Determine the (x, y) coordinate at the center of the cell enclosing the given text.  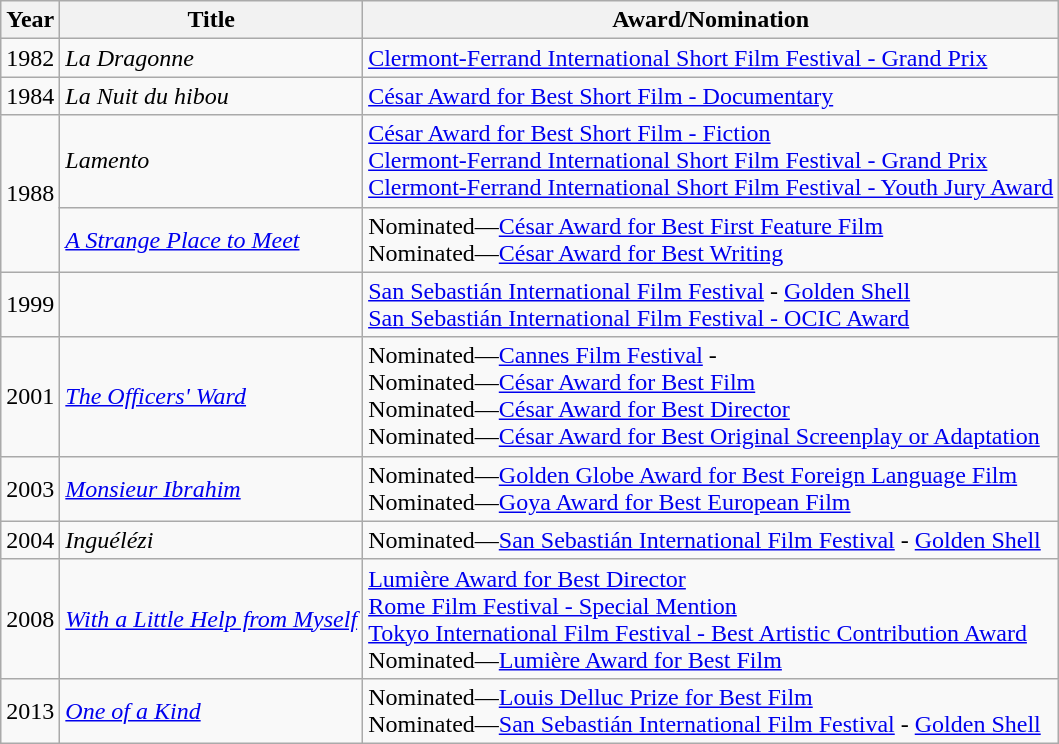
The Officers' Ward (212, 396)
2013 (30, 710)
Award/Nomination (711, 20)
1999 (30, 304)
1984 (30, 96)
Title (212, 20)
La Dragonne (212, 58)
Nominated—San Sebastián International Film Festival - Golden Shell (711, 540)
2004 (30, 540)
2008 (30, 618)
Clermont-Ferrand International Short Film Festival - Grand Prix (711, 58)
La Nuit du hibou (212, 96)
2001 (30, 396)
2003 (30, 488)
A Strange Place to Meet (212, 240)
One of a Kind (212, 710)
1982 (30, 58)
San Sebastián International Film Festival - Golden ShellSan Sebastián International Film Festival - OCIC Award (711, 304)
Year (30, 20)
Monsieur Ibrahim (212, 488)
César Award for Best Short Film - Documentary (711, 96)
Nominated—Louis Delluc Prize for Best FilmNominated—San Sebastián International Film Festival - Golden Shell (711, 710)
Inguélézi (212, 540)
1988 (30, 194)
Nominated—César Award for Best First Feature FilmNominated—César Award for Best Writing (711, 240)
Nominated—Golden Globe Award for Best Foreign Language FilmNominated—Goya Award for Best European Film (711, 488)
With a Little Help from Myself (212, 618)
Lamento (212, 161)
